Locate the cell with the specified text and output its (X, Y) center coordinate. 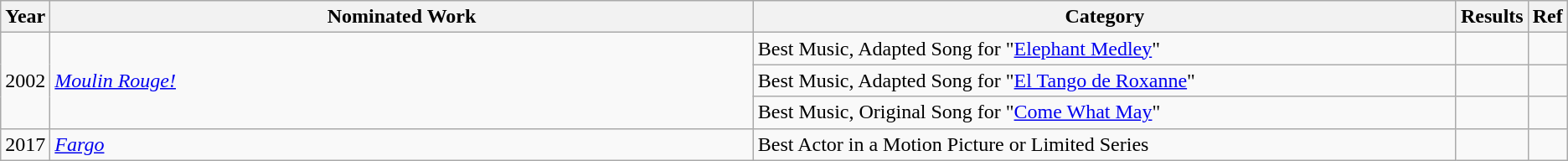
Best Music, Adapted Song for "El Tango de Roxanne" (1104, 80)
Ref (1548, 17)
Best Actor in a Motion Picture or Limited Series (1104, 144)
Category (1104, 17)
Best Music, Original Song for "Come What May" (1104, 112)
Year (25, 17)
Results (1492, 17)
Best Music, Adapted Song for "Elephant Medley" (1104, 49)
2017 (25, 144)
Fargo (402, 144)
2002 (25, 80)
Nominated Work (402, 17)
Moulin Rouge! (402, 80)
